Extract the [x, y] coordinate from the center of the cell holding the provided text.  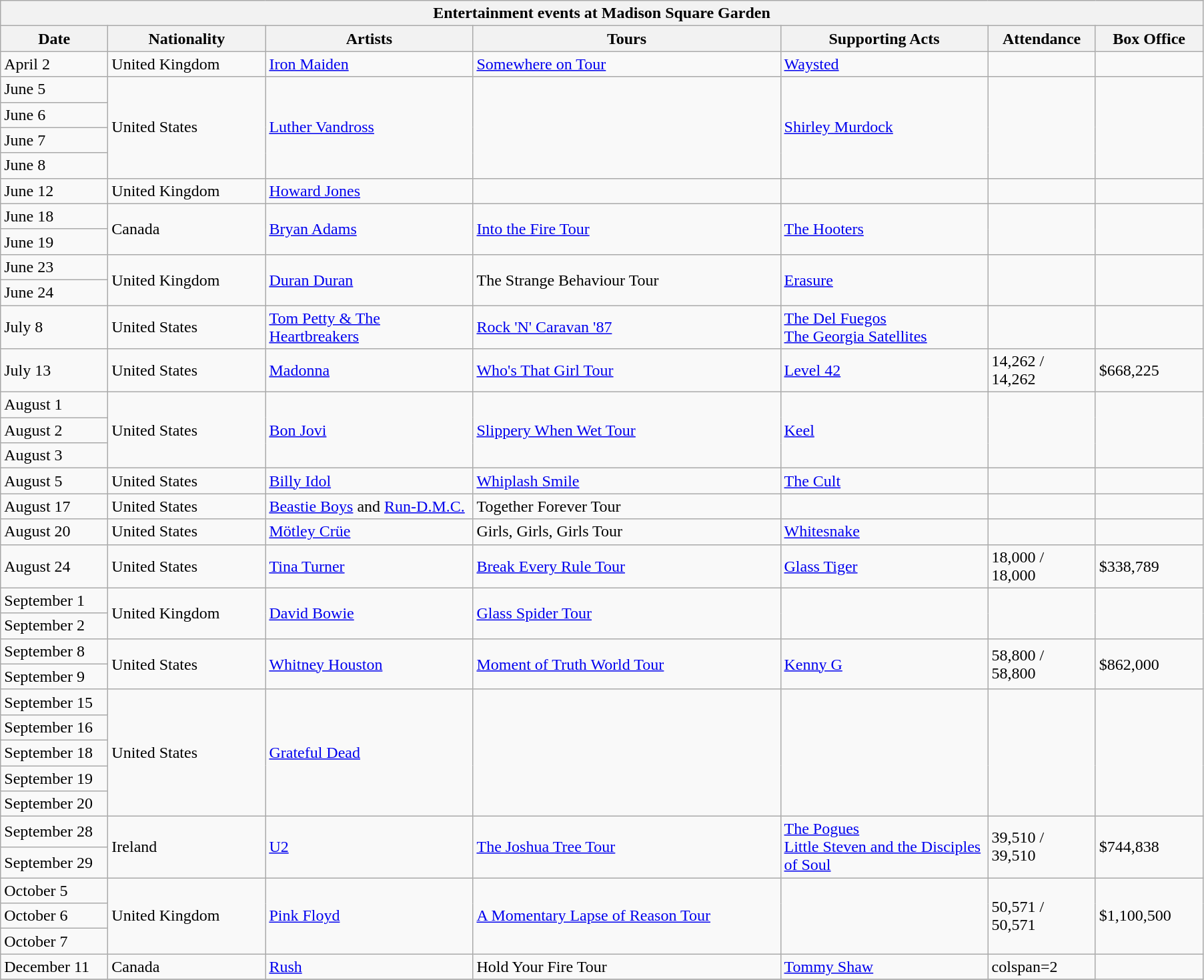
July 8 [55, 327]
September 20 [55, 804]
August 24 [55, 566]
Bryan Adams [370, 229]
18,000 / 18,000 [1042, 566]
Erasure [884, 280]
Into the Fire Tour [627, 229]
Level 42 [884, 371]
August 17 [55, 506]
June 18 [55, 216]
Beastie Boys and Run-D.M.C. [370, 506]
$744,838 [1149, 847]
Grateful Dead [370, 753]
September 28 [55, 832]
Duran Duran [370, 280]
October 6 [55, 916]
October 7 [55, 941]
Billy Idol [370, 481]
Bon Jovi [370, 430]
David Bowie [370, 613]
Howard Jones [370, 191]
September 18 [55, 753]
June 24 [55, 292]
June 19 [55, 241]
Ireland [187, 847]
$668,225 [1149, 371]
39,510 / 39,510 [1042, 847]
$1,100,500 [1149, 916]
Supporting Acts [884, 39]
September 8 [55, 651]
June 5 [55, 89]
April 2 [55, 64]
Nationality [187, 39]
Whitney Houston [370, 664]
Attendance [1042, 39]
Rock 'N' Caravan '87 [627, 327]
Glass Tiger [884, 566]
Kenny G [884, 664]
U2 [370, 847]
A Momentary Lapse of Reason Tour [627, 916]
Date [55, 39]
Break Every Rule Tour [627, 566]
The Joshua Tree Tour [627, 847]
October 5 [55, 891]
Girls, Girls, Girls Tour [627, 532]
Together Forever Tour [627, 506]
August 2 [55, 430]
Hold Your Fire Tour [627, 967]
August 3 [55, 456]
Entertainment events at Madison Square Garden [602, 13]
Shirley Murdock [884, 127]
Waysted [884, 64]
Moment of Truth World Tour [627, 664]
June 6 [55, 115]
Tommy Shaw [884, 967]
Box Office [1149, 39]
September 19 [55, 779]
The Cult [884, 481]
$338,789 [1149, 566]
Tina Turner [370, 566]
Madonna [370, 371]
Glass Spider Tour [627, 613]
Somewhere on Tour [627, 64]
The Del FuegosThe Georgia Satellites [884, 327]
Artists [370, 39]
September 16 [55, 727]
58,800 / 58,800 [1042, 664]
Whitesnake [884, 532]
Whiplash Smile [627, 481]
September 1 [55, 600]
50,571 / 50,571 [1042, 916]
August 1 [55, 405]
$862,000 [1149, 664]
December 11 [55, 967]
September 9 [55, 676]
colspan=2 [1042, 967]
July 13 [55, 371]
Rush [370, 967]
Tom Petty & The Heartbreakers [370, 327]
August 5 [55, 481]
June 12 [55, 191]
Who's That Girl Tour [627, 371]
The Strange Behaviour Tour [627, 280]
June 23 [55, 267]
The PoguesLittle Steven and the Disciples of Soul [884, 847]
Slippery When Wet Tour [627, 430]
June 8 [55, 165]
14,262 / 14,262 [1042, 371]
September 29 [55, 863]
The Hooters [884, 229]
Tours [627, 39]
August 20 [55, 532]
Iron Maiden [370, 64]
Luther Vandross [370, 127]
Keel [884, 430]
Mötley Crüe [370, 532]
June 7 [55, 140]
September 2 [55, 626]
Pink Floyd [370, 916]
September 15 [55, 702]
